Output the [X, Y] coordinate of the center of the cell containing the given text.  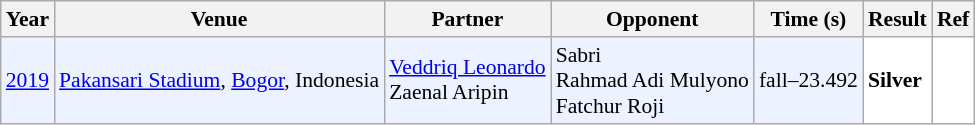
Year [28, 19]
Venue [219, 19]
Time (s) [808, 19]
fall–23.492 [808, 80]
2019 [28, 80]
Sabri Rahmad Adi Mulyono Fatchur Roji [652, 80]
Opponent [652, 19]
Silver [898, 80]
Veddriq Leonardo Zaenal Aripin [468, 80]
Partner [468, 19]
Pakansari Stadium, Bogor, Indonesia [219, 80]
Ref [953, 19]
Result [898, 19]
